Extract the [X, Y] coordinate from the center of the cell holding the provided text.  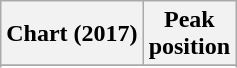
Peak position [189, 34]
Chart (2017) [72, 34]
